Locate the cell with the specified text and output its [x, y] center coordinate. 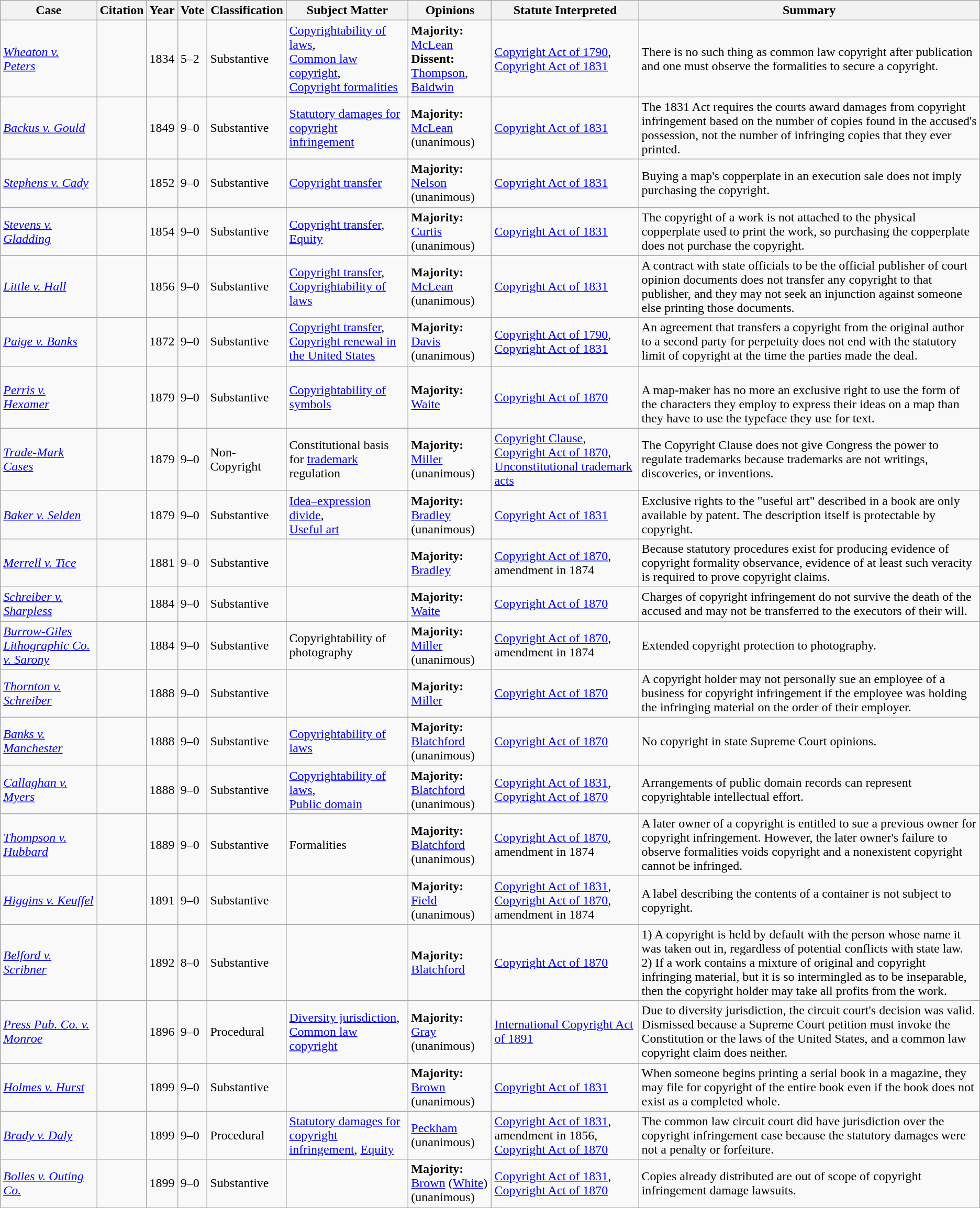
Copyrightability of laws [348, 742]
Extended copyright protection to photography. [809, 645]
Copyright transfer,Copyrightability of laws [348, 287]
Majority: Blatchford [450, 963]
Year [162, 10]
Subject Matter [348, 10]
Majority: Curtis (unanimous) [450, 231]
Callaghan v. Myers [49, 790]
Copies already distributed are out of scope of copyright infringement damage lawsuits. [809, 1183]
Copyrightability of symbols [348, 397]
Perris v. Hexamer [49, 397]
Statutory damages for copyright infringement, Equity [348, 1135]
Backus v. Gould [49, 128]
Vote [193, 10]
Classification [247, 10]
Higgins v. Keuffel [49, 900]
Arrangements of public domain records can represent copyrightable intellectual effort. [809, 790]
Majority: Bradley [450, 563]
1849 [162, 128]
Banks v. Manchester [49, 742]
Baker v. Selden [49, 514]
Buying a map's copperplate in an execution sale does not imply purchasing the copyright. [809, 183]
1856 [162, 287]
Stephens v. Cady [49, 183]
Holmes v. Hurst [49, 1087]
Idea–expression divide,Useful art [348, 514]
Non-Copyright [247, 460]
1834 [162, 59]
Diversity jurisdiction,Common law copyright [348, 1032]
Majority: Brown (White) (unanimous) [450, 1183]
Statute Interpreted [565, 10]
Case [49, 10]
Formalities [348, 845]
Wheaton v. Peters [49, 59]
1872 [162, 342]
Copyright Act of 1831,Copyright Act of 1870,amendment in 1874 [565, 900]
Copyright Act of 1831,amendment in 1856,Copyright Act of 1870 [565, 1135]
Schreiber v. Sharpless [49, 604]
Summary [809, 10]
There is no such thing as common law copyright after publication and one must observe the formalities to secure a copyright. [809, 59]
Majority: Field (unanimous) [450, 900]
Belford v. Scribner [49, 963]
Majority: Bradley (unanimous) [450, 514]
Majority: Miller [450, 694]
Stevens v. Gladding [49, 231]
No copyright in state Supreme Court opinions. [809, 742]
Paige v. Banks [49, 342]
Majority: McLean Dissent: Thompson, Baldwin [450, 59]
Opinions [450, 10]
Charges of copyright infringement do not survive the death of the accused and may not be transferred to the executors of their will. [809, 604]
Thompson v. Hubbard [49, 845]
Thornton v. Schreiber [49, 694]
Majority: Davis (unanimous) [450, 342]
Citation [121, 10]
Copyrightability of photography [348, 645]
Constitutional basis for trademark regulation [348, 460]
8–0 [193, 963]
1889 [162, 845]
Majority: Brown (unanimous) [450, 1087]
Copyrightability of laws,Common law copyright,Copyright formalities [348, 59]
The Copyright Clause does not give Congress the power to regulate trademarks because trademarks are not writings, discoveries, or inventions. [809, 460]
Merrell v. Tice [49, 563]
Trade-Mark Cases [49, 460]
Press Pub. Co. v. Monroe [49, 1032]
1852 [162, 183]
Copyright transfer [348, 183]
Peckham (unanimous) [450, 1135]
1854 [162, 231]
1896 [162, 1032]
Statutory damages for copyright infringement [348, 128]
Brady v. Daly [49, 1135]
Copyrightability of laws,Public domain [348, 790]
A label describing the contents of a container is not subject to copyright. [809, 900]
Burrow-Giles Lithographic Co. v. Sarony [49, 645]
Copyright transfer,Equity [348, 231]
Majority: Nelson (unanimous) [450, 183]
International Copyright Act of 1891 [565, 1032]
1881 [162, 563]
1891 [162, 900]
1892 [162, 963]
Majority: Gray (unanimous) [450, 1032]
Bolles v. Outing Co. [49, 1183]
Exclusive rights to the "useful art" described in a book are only available by patent. The description itself is protectable by copyright. [809, 514]
Copyright transfer,Copyright renewal in the United States [348, 342]
5–2 [193, 59]
Copyright Clause,Copyright Act of 1870,Unconstitutional trademark acts [565, 460]
Little v. Hall [49, 287]
